Search for the cell housing the specified text and yield its [x, y] center coordinate. 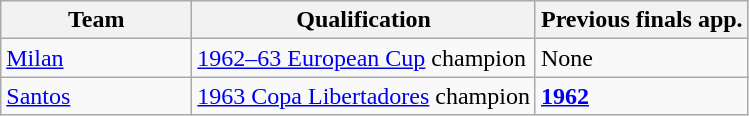
1963 Copa Libertadores champion [364, 96]
Santos [96, 96]
None [642, 58]
1962 [642, 96]
1962–63 European Cup champion [364, 58]
Previous finals app. [642, 20]
Team [96, 20]
Qualification [364, 20]
Milan [96, 58]
